Output the (X, Y) coordinate of the center of the cell containing the given text.  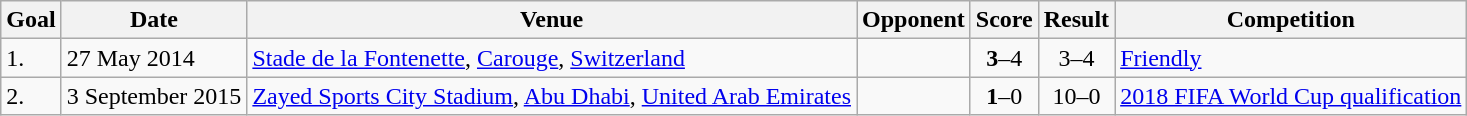
Goal (31, 20)
Stade de la Fontenette, Carouge, Switzerland (552, 58)
Date (154, 20)
2. (31, 96)
27 May 2014 (154, 58)
Zayed Sports City Stadium, Abu Dhabi, United Arab Emirates (552, 96)
Friendly (1291, 58)
1–0 (1004, 96)
2018 FIFA World Cup qualification (1291, 96)
3 September 2015 (154, 96)
Opponent (914, 20)
Result (1076, 20)
10–0 (1076, 96)
Score (1004, 20)
1. (31, 58)
Venue (552, 20)
Competition (1291, 20)
